Output the (x, y) coordinate of the center of the cell containing the given text.  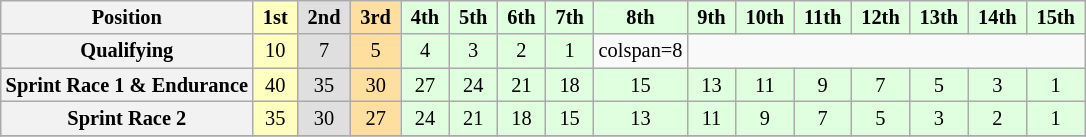
12th (880, 17)
10th (765, 17)
6th (521, 17)
4th (425, 17)
40 (276, 85)
2nd (324, 17)
1st (276, 17)
4 (425, 51)
Sprint Race 1 & Endurance (127, 85)
Position (127, 17)
9th (711, 17)
3rd (375, 17)
8th (641, 17)
5th (473, 17)
13th (939, 17)
colspan=8 (641, 51)
14th (997, 17)
11th (822, 17)
Sprint Race 2 (127, 118)
Qualifying (127, 51)
10 (276, 51)
15th (1055, 17)
7th (570, 17)
